Pinpoint the cell where the given text exists, returning its [X, Y] midpoint coordinate. 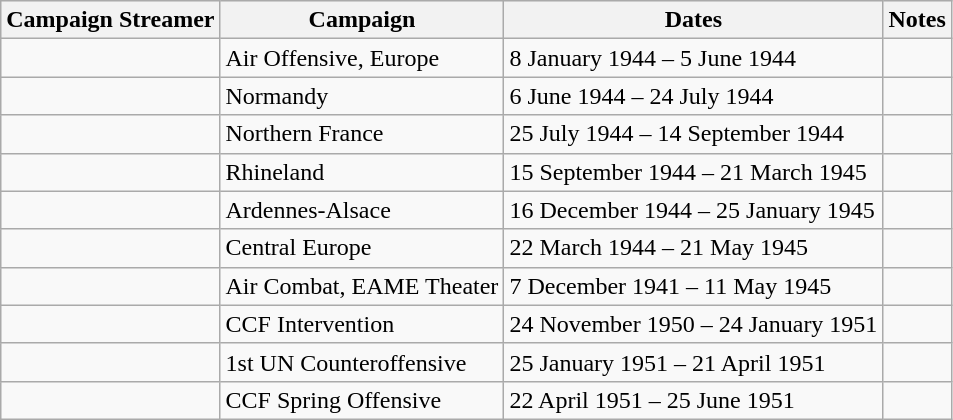
Normandy [362, 96]
16 December 1944 – 25 January 1945 [694, 210]
15 September 1944 – 21 March 1945 [694, 172]
25 July 1944 – 14 September 1944 [694, 134]
22 April 1951 – 25 June 1951 [694, 400]
Dates [694, 20]
Notes [917, 20]
Air Offensive, Europe [362, 58]
Ardennes-Alsace [362, 210]
25 January 1951 – 21 April 1951 [694, 362]
Campaign Streamer [110, 20]
Northern France [362, 134]
1st UN Counteroffensive [362, 362]
Central Europe [362, 248]
8 January 1944 – 5 June 1944 [694, 58]
22 March 1944 – 21 May 1945 [694, 248]
CCF Spring Offensive [362, 400]
7 December 1941 – 11 May 1945 [694, 286]
24 November 1950 – 24 January 1951 [694, 324]
CCF Intervention [362, 324]
Rhineland [362, 172]
6 June 1944 – 24 July 1944 [694, 96]
Air Combat, EAME Theater [362, 286]
Campaign [362, 20]
